Output the [x, y] coordinate of the center of the cell containing the given text.  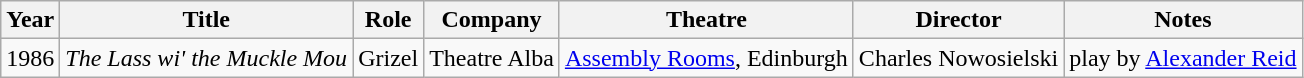
Notes [1183, 20]
Charles Nowosielski [958, 58]
Company [492, 20]
1986 [30, 58]
Year [30, 20]
Grizel [388, 58]
Director [958, 20]
The Lass wi' the Muckle Mou [206, 58]
Theatre [706, 20]
Theatre Alba [492, 58]
play by Alexander Reid [1183, 58]
Assembly Rooms, Edinburgh [706, 58]
Title [206, 20]
Role [388, 20]
